For the text-containing cell, return its midpoint in (X, Y) coordinate format. 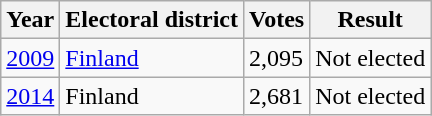
Year (30, 20)
2014 (30, 96)
Votes (276, 20)
Electoral district (152, 20)
2,681 (276, 96)
2009 (30, 58)
2,095 (276, 58)
Result (370, 20)
